For the text-containing cell, return its midpoint in [x, y] coordinate format. 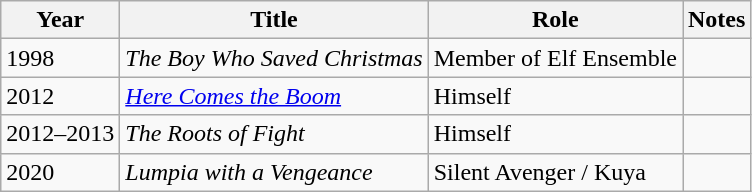
2020 [60, 172]
Member of Elf Ensemble [555, 58]
Silent Avenger / Kuya [555, 172]
1998 [60, 58]
Lumpia with a Vengeance [274, 172]
The Roots of Fight [274, 134]
2012 [60, 96]
Here Comes the Boom [274, 96]
The Boy Who Saved Christmas [274, 58]
2012–2013 [60, 134]
Title [274, 20]
Role [555, 20]
Notes [716, 20]
Year [60, 20]
